From the cell containing the given text, extract its center point as [X, Y] coordinate. 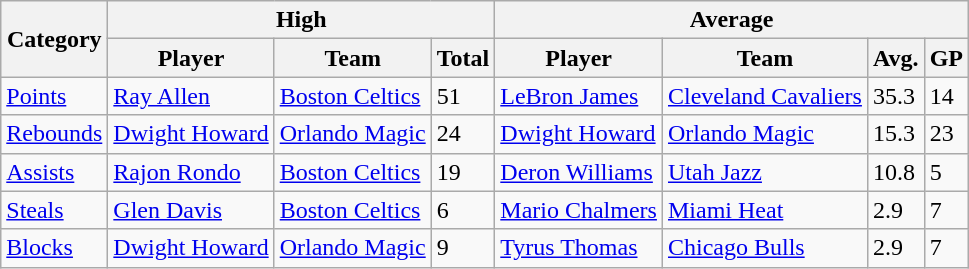
14 [946, 96]
Miami Heat [764, 210]
Total [463, 58]
Tyrus Thomas [579, 248]
Avg. [896, 58]
Rebounds [54, 134]
Cleveland Cavaliers [764, 96]
24 [463, 134]
Steals [54, 210]
GP [946, 58]
Mario Chalmers [579, 210]
35.3 [896, 96]
Assists [54, 172]
Ray Allen [191, 96]
LeBron James [579, 96]
Category [54, 39]
15.3 [896, 134]
Glen Davis [191, 210]
23 [946, 134]
10.8 [896, 172]
9 [463, 248]
Points [54, 96]
Blocks [54, 248]
51 [463, 96]
Utah Jazz [764, 172]
Rajon Rondo [191, 172]
High [302, 20]
19 [463, 172]
6 [463, 210]
Average [732, 20]
Deron Williams [579, 172]
Chicago Bulls [764, 248]
5 [946, 172]
